Capture the cell that displays the provided text and extract its (x, y) central coordinate. 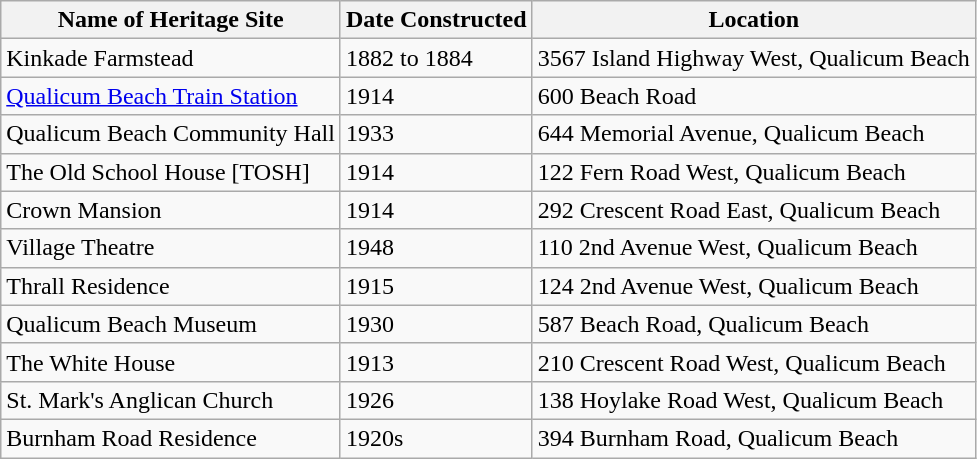
1926 (436, 400)
Qualicum Beach Community Hall (171, 134)
St. Mark's Anglican Church (171, 400)
Kinkade Farmstead (171, 58)
644 Memorial Avenue, Qualicum Beach (754, 134)
138 Hoylake Road West, Qualicum Beach (754, 400)
Crown Mansion (171, 210)
210 Crescent Road West, Qualicum Beach (754, 362)
Qualicum Beach Museum (171, 324)
1882 to 1884 (436, 58)
Name of Heritage Site (171, 20)
292 Crescent Road East, Qualicum Beach (754, 210)
600 Beach Road (754, 96)
Thrall Residence (171, 286)
3567 Island Highway West, Qualicum Beach (754, 58)
1933 (436, 134)
122 Fern Road West, Qualicum Beach (754, 172)
587 Beach Road, Qualicum Beach (754, 324)
1915 (436, 286)
1948 (436, 248)
Date Constructed (436, 20)
Burnham Road Residence (171, 438)
394 Burnham Road, Qualicum Beach (754, 438)
1913 (436, 362)
124 2nd Avenue West, Qualicum Beach (754, 286)
The White House (171, 362)
Qualicum Beach Train Station (171, 96)
Location (754, 20)
The Old School House [TOSH] (171, 172)
1930 (436, 324)
1920s (436, 438)
Village Theatre (171, 248)
110 2nd Avenue West, Qualicum Beach (754, 248)
